Pinpoint the cell where the given text exists, returning its [x, y] midpoint coordinate. 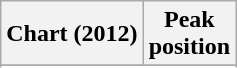
Chart (2012) [72, 34]
Peakposition [189, 34]
